Return (x, y) of the center of cell containing provided text 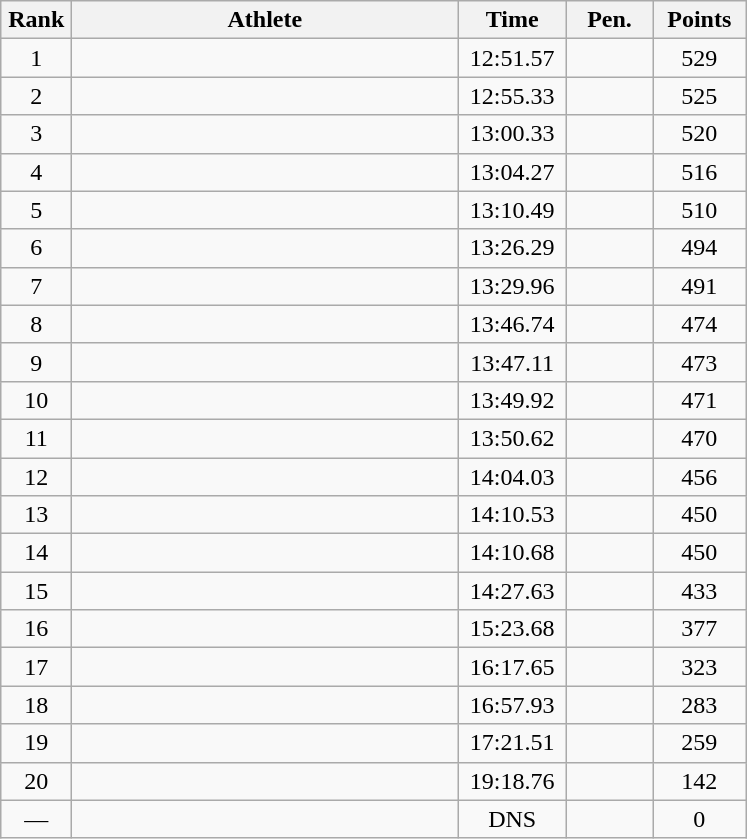
14:04.03 (512, 477)
16:17.65 (512, 667)
Athlete (265, 20)
7 (36, 286)
520 (699, 134)
19 (36, 743)
12 (36, 477)
4 (36, 172)
516 (699, 172)
510 (699, 210)
17:21.51 (512, 743)
11 (36, 438)
5 (36, 210)
19:18.76 (512, 781)
14 (36, 553)
Pen. (609, 20)
525 (699, 96)
471 (699, 400)
494 (699, 248)
13:04.27 (512, 172)
491 (699, 286)
259 (699, 743)
2 (36, 96)
15 (36, 591)
13:50.62 (512, 438)
13:29.96 (512, 286)
13:46.74 (512, 324)
12:51.57 (512, 58)
470 (699, 438)
13:47.11 (512, 362)
142 (699, 781)
283 (699, 705)
16:57.93 (512, 705)
13:26.29 (512, 248)
14:10.68 (512, 553)
9 (36, 362)
13:49.92 (512, 400)
0 (699, 819)
474 (699, 324)
Time (512, 20)
13 (36, 515)
18 (36, 705)
14:10.53 (512, 515)
DNS (512, 819)
13:10.49 (512, 210)
Points (699, 20)
433 (699, 591)
456 (699, 477)
1 (36, 58)
8 (36, 324)
16 (36, 629)
14:27.63 (512, 591)
10 (36, 400)
323 (699, 667)
377 (699, 629)
15:23.68 (512, 629)
3 (36, 134)
529 (699, 58)
— (36, 819)
20 (36, 781)
12:55.33 (512, 96)
Rank (36, 20)
6 (36, 248)
13:00.33 (512, 134)
473 (699, 362)
17 (36, 667)
